Extract the [X, Y] coordinate from the center of the cell holding the provided text.  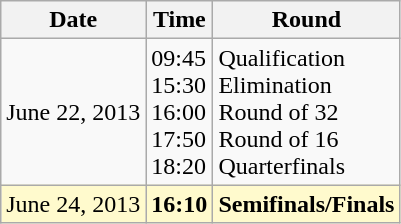
Round [306, 20]
June 22, 2013 [74, 112]
Semifinals/Finals [306, 204]
Time [180, 20]
16:10 [180, 204]
QualificationEliminationRound of 32Round of 16Quarterfinals [306, 112]
09:4515:3016:0017:5018:20 [180, 112]
June 24, 2013 [74, 204]
Date [74, 20]
